For the text-containing cell, return its midpoint in (x, y) coordinate format. 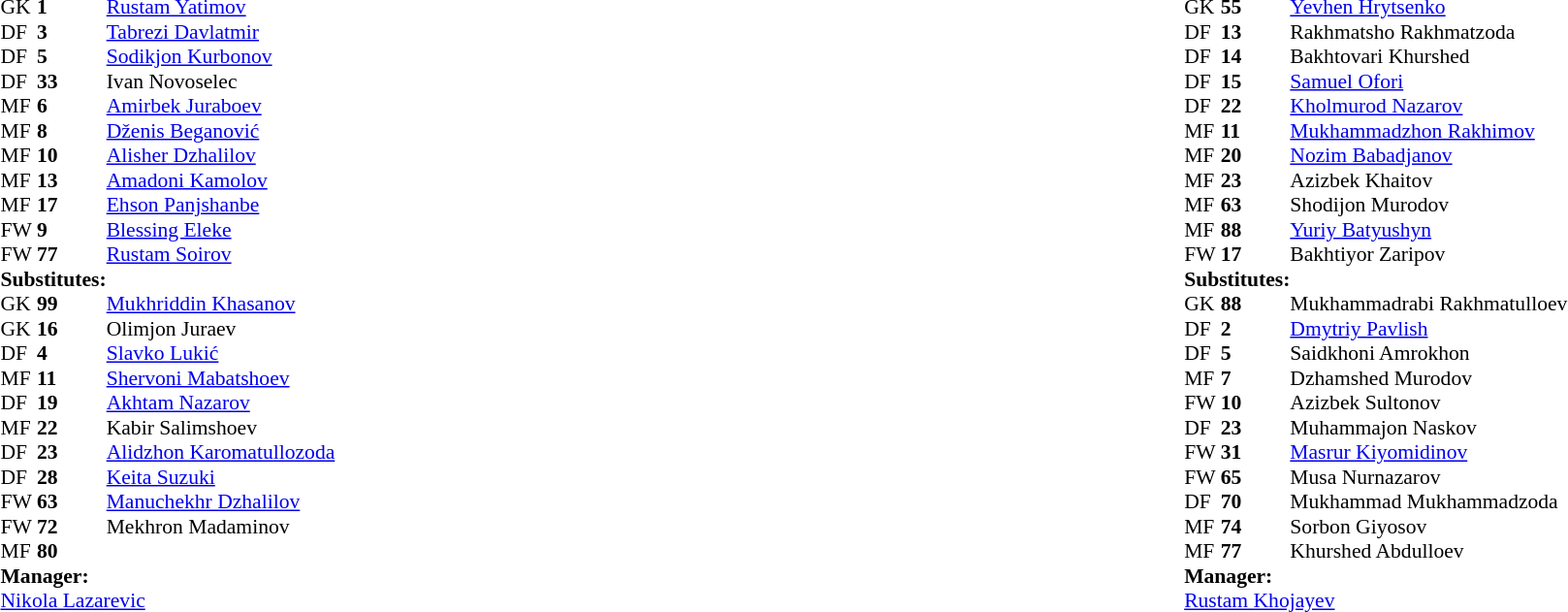
Tabrezi Davlatmir (221, 32)
Nozim Babadjanov (1428, 156)
Saidkhoni Amrokhon (1428, 354)
31 (1239, 453)
72 (55, 527)
Dzhamshed Murodov (1428, 378)
Kabir Salimshoev (221, 428)
Masrur Kiyomidinov (1428, 453)
Azizbek Sultonov (1428, 403)
Olimjon Juraev (221, 329)
3 (55, 32)
Dmytriy Pavlish (1428, 329)
4 (55, 354)
Shodijon Murodov (1428, 205)
99 (55, 304)
Rustam Soirov (221, 255)
Bakhtovari Khurshed (1428, 57)
74 (1239, 527)
Ehson Panjshanbe (221, 205)
6 (55, 106)
Mukhammadrabi Rakhmatulloev (1428, 304)
Yuriy Batyushyn (1428, 230)
15 (1239, 81)
Dženis Beganović (221, 131)
8 (55, 131)
Mukhriddin Khasanov (221, 304)
7 (1239, 378)
Manuchekhr Dzhalilov (221, 501)
14 (1239, 57)
Rakhmatsho Rakhmatzoda (1428, 32)
Sorbon Giyosov (1428, 527)
Amadoni Kamolov (221, 180)
Mukhammadzhon Rakhimov (1428, 131)
28 (55, 477)
Muhammajon Naskov (1428, 428)
Shervoni Mabatshoev (221, 378)
Kholmurod Nazarov (1428, 106)
Bakhtiyor Zaripov (1428, 255)
Mekhron Madaminov (221, 527)
Samuel Ofori (1428, 81)
Keita Suzuki (221, 477)
65 (1239, 477)
80 (55, 552)
Khurshed Abdulloev (1428, 552)
70 (1239, 501)
Alidzhon Karomatullozoda (221, 453)
Slavko Lukić (221, 354)
Blessing Eleke (221, 230)
Ivan Novoselec (221, 81)
Azizbek Khaitov (1428, 180)
Alisher Dzhalilov (221, 156)
20 (1239, 156)
Amirbek Juraboev (221, 106)
9 (55, 230)
Akhtam Nazarov (221, 403)
16 (55, 329)
Musa Nurnazarov (1428, 477)
19 (55, 403)
Mukhammad Mukhammadzoda (1428, 501)
Sodikjon Kurbonov (221, 57)
2 (1239, 329)
33 (55, 81)
